Capture the cell that displays the provided text and extract its [x, y] central coordinate. 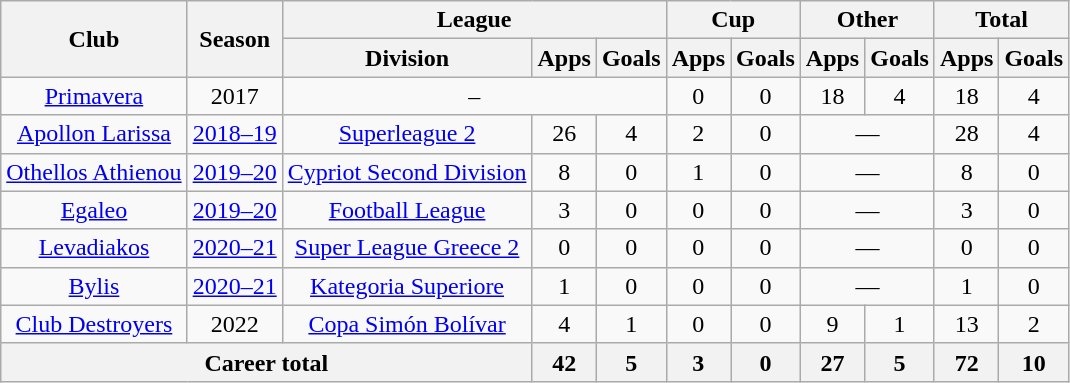
League [474, 20]
Bylis [94, 286]
Kategoria Superiore [407, 286]
Othellos Athienou [94, 172]
13 [966, 324]
42 [564, 362]
Copa Simón Bolívar [407, 324]
Cypriot Second Division [407, 172]
10 [1034, 362]
Club Destroyers [94, 324]
Division [407, 58]
Other [867, 20]
Season [234, 39]
Total [1001, 20]
Levadiakos [94, 248]
Football League [407, 210]
Super League Greece 2 [407, 248]
Apollon Larissa [94, 134]
Club [94, 39]
Primavera [94, 96]
2018–19 [234, 134]
26 [564, 134]
2017 [234, 96]
28 [966, 134]
27 [832, 362]
2022 [234, 324]
Superleague 2 [407, 134]
72 [966, 362]
Egaleo [94, 210]
Cup [733, 20]
– [474, 96]
Career total [266, 362]
9 [832, 324]
